Provide the [x, y] coordinate of the cell's center where the given text is located.  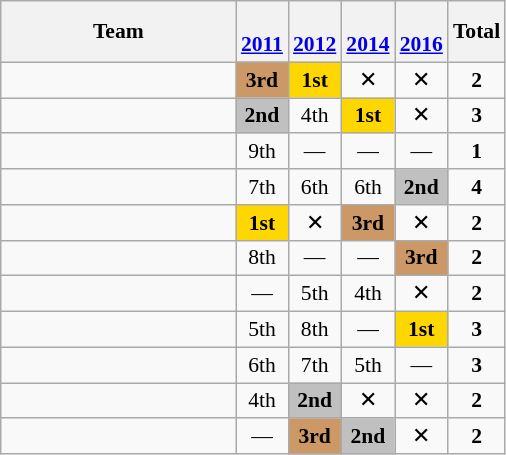
1 [476, 152]
4 [476, 187]
2012 [314, 32]
Total [476, 32]
2011 [262, 32]
2016 [422, 32]
9th [262, 152]
Team [118, 32]
2014 [368, 32]
